Identify which cell holds the provided text, then report its (X, Y) central coordinate. 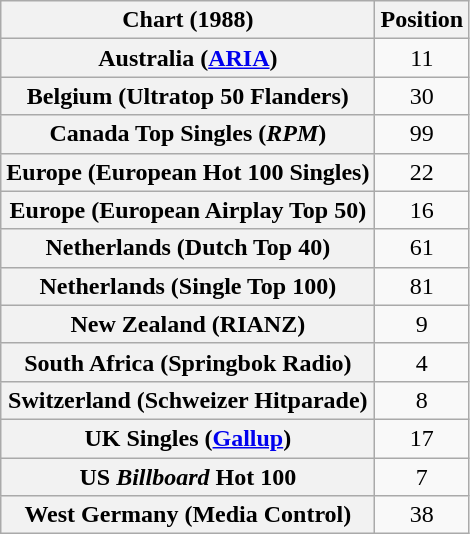
Canada Top Singles (RPM) (188, 134)
61 (422, 248)
Position (422, 20)
17 (422, 438)
38 (422, 515)
9 (422, 324)
South Africa (Springbok Radio) (188, 362)
Switzerland (Schweizer Hitparade) (188, 400)
7 (422, 477)
81 (422, 286)
Chart (1988) (188, 20)
4 (422, 362)
New Zealand (RIANZ) (188, 324)
11 (422, 58)
Netherlands (Dutch Top 40) (188, 248)
West Germany (Media Control) (188, 515)
UK Singles (Gallup) (188, 438)
Australia (ARIA) (188, 58)
Netherlands (Single Top 100) (188, 286)
US Billboard Hot 100 (188, 477)
16 (422, 210)
22 (422, 172)
Europe (European Hot 100 Singles) (188, 172)
99 (422, 134)
8 (422, 400)
Belgium (Ultratop 50 Flanders) (188, 96)
30 (422, 96)
Europe (European Airplay Top 50) (188, 210)
